From the cell containing the given text, extract its center point as [x, y] coordinate. 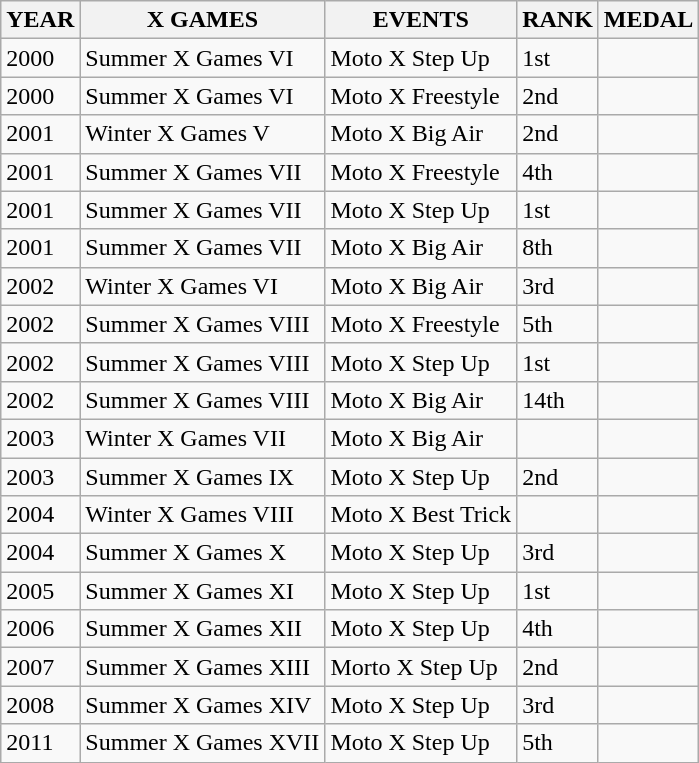
2005 [40, 591]
YEAR [40, 20]
X GAMES [202, 20]
2008 [40, 705]
2011 [40, 743]
Summer X Games XIV [202, 705]
Summer X Games XII [202, 629]
Winter X Games VIII [202, 515]
Winter X Games V [202, 134]
Summer X Games X [202, 553]
Winter X Games VII [202, 438]
Morto X Step Up [421, 667]
Moto X Best Trick [421, 515]
2007 [40, 667]
Winter X Games VI [202, 286]
Summer X Games XI [202, 591]
Summer X Games XIII [202, 667]
EVENTS [421, 20]
Summer X Games IX [202, 477]
14th [558, 400]
MEDAL [648, 20]
Summer X Games XVII [202, 743]
RANK [558, 20]
8th [558, 248]
2006 [40, 629]
